Output the (X, Y) coordinate of the center of the cell containing the given text.  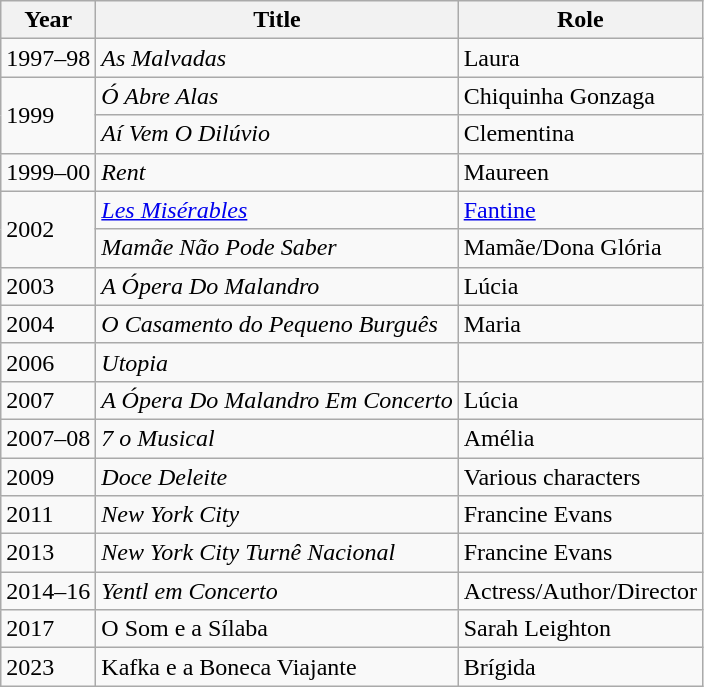
2007–08 (48, 438)
Brígida (580, 667)
As Malvadas (277, 58)
2003 (48, 286)
1997–98 (48, 58)
Kafka e a Boneca Viajante (277, 667)
1999 (48, 115)
Amélia (580, 438)
Ó Abre Alas (277, 96)
Aí Vem O Dilúvio (277, 134)
New York City Turnê Nacional (277, 553)
Maureen (580, 172)
Mamãe Não Pode Saber (277, 248)
Clementina (580, 134)
2017 (48, 629)
Role (580, 20)
2023 (48, 667)
Laura (580, 58)
New York City (277, 515)
2009 (48, 477)
Sarah Leighton (580, 629)
Actress/Author/Director (580, 591)
A Ópera Do Malandro Em Concerto (277, 400)
2007 (48, 400)
O Casamento do Pequeno Burguês (277, 324)
2002 (48, 229)
Chiquinha Gonzaga (580, 96)
2013 (48, 553)
O Som e a Sílaba (277, 629)
Mamãe/Dona Glória (580, 248)
Doce Deleite (277, 477)
A Ópera Do Malandro (277, 286)
Les Misérables (277, 210)
Utopia (277, 362)
2004 (48, 324)
2006 (48, 362)
Rent (277, 172)
1999–00 (48, 172)
Title (277, 20)
7 o Musical (277, 438)
Maria (580, 324)
Fantine (580, 210)
2011 (48, 515)
2014–16 (48, 591)
Yentl em Concerto (277, 591)
Various characters (580, 477)
Year (48, 20)
